Output the (x, y) coordinate of the center of the cell containing the given text.  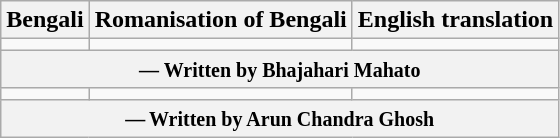
— Written by Arun Chandra Ghosh (280, 118)
Bengali (45, 20)
Romanisation of Bengali (220, 20)
— Written by Bhajahari Mahato (280, 69)
English translation (455, 20)
